Pinpoint the cell where the given text exists, returning its [X, Y] midpoint coordinate. 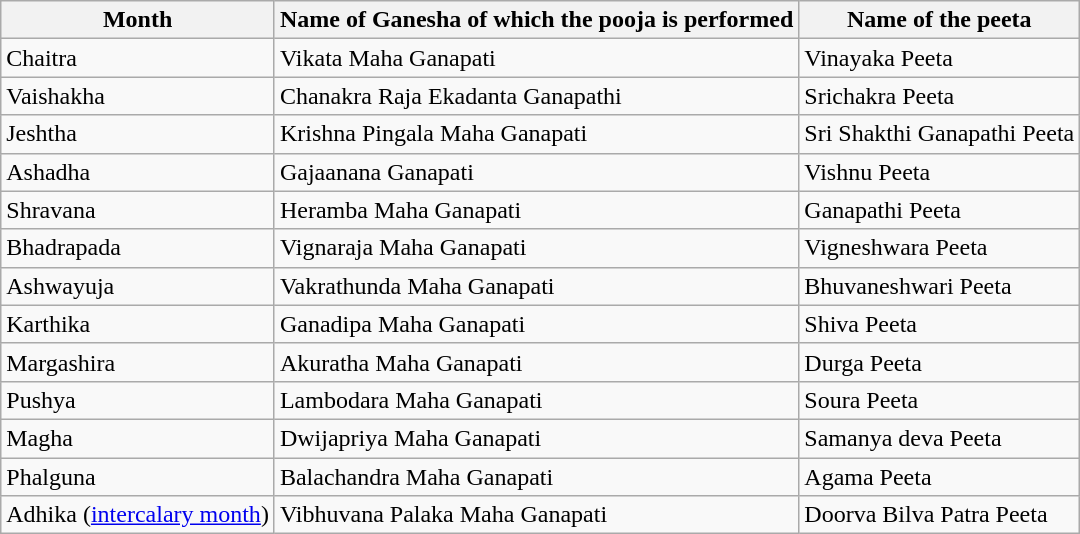
Bhadrapada [138, 248]
Bhuvaneshwari Peeta [940, 286]
Phalguna [138, 477]
Vikata Maha Ganapati [536, 58]
Shravana [138, 210]
Vignaraja Maha Ganapati [536, 248]
Name of Ganesha of which the pooja is performed [536, 20]
Heramba Maha Ganapati [536, 210]
Akuratha Maha Ganapati [536, 362]
Vibhuvana Palaka Maha Ganapati [536, 515]
Agama Peeta [940, 477]
Magha [138, 438]
Durga Peeta [940, 362]
Ashadha [138, 172]
Chaitra [138, 58]
Vigneshwara Peeta [940, 248]
Gajaanana Ganapati [536, 172]
Margashira [138, 362]
Samanya deva Peeta [940, 438]
Srichakra Peeta [940, 96]
Ashwayuja [138, 286]
Adhika (intercalary month) [138, 515]
Sri Shakthi Ganapathi Peeta [940, 134]
Ganadipa Maha Ganapati [536, 324]
Name of the peeta [940, 20]
Lambodara Maha Ganapati [536, 400]
Vishnu Peeta [940, 172]
Krishna Pingala Maha Ganapati [536, 134]
Dwijapriya Maha Ganapati [536, 438]
Shiva Peeta [940, 324]
Vinayaka Peeta [940, 58]
Soura Peeta [940, 400]
Karthika [138, 324]
Jeshtha [138, 134]
Chanakra Raja Ekadanta Ganapathi [536, 96]
Doorva Bilva Patra Peeta [940, 515]
Vaishakha [138, 96]
Month [138, 20]
Pushya [138, 400]
Vakrathunda Maha Ganapati [536, 286]
Balachandra Maha Ganapati [536, 477]
Ganapathi Peeta [940, 210]
